Identify which cell holds the provided text, then report its [X, Y] central coordinate. 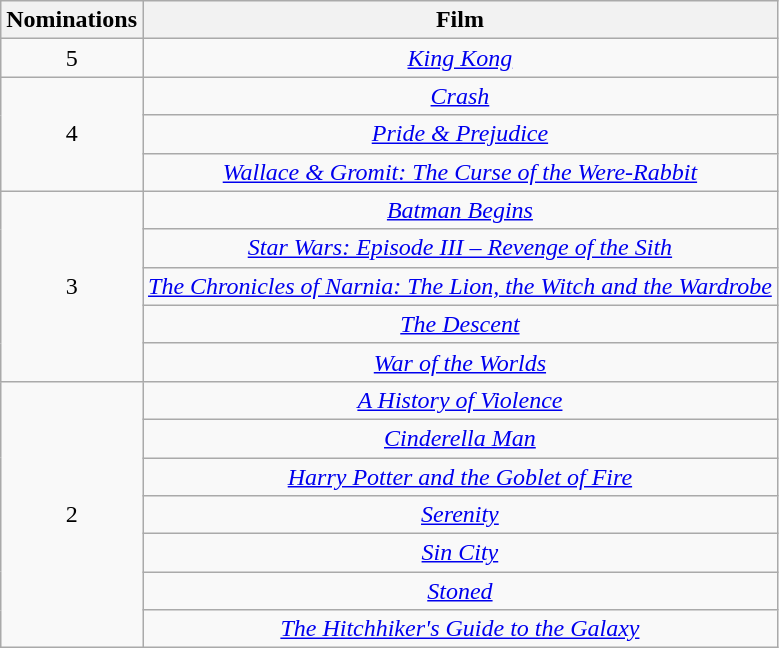
Wallace & Gromit: The Curse of the Were-Rabbit [460, 172]
The Chronicles of Narnia: The Lion, the Witch and the Wardrobe [460, 286]
3 [72, 286]
Serenity [460, 515]
Sin City [460, 553]
Film [460, 20]
4 [72, 134]
5 [72, 58]
Pride & Prejudice [460, 134]
Star Wars: Episode III – Revenge of the Sith [460, 248]
Stoned [460, 591]
The Hitchhiker's Guide to the Galaxy [460, 629]
Harry Potter and the Goblet of Fire [460, 477]
Batman Begins [460, 210]
Cinderella Man [460, 438]
War of the Worlds [460, 362]
A History of Violence [460, 400]
King Kong [460, 58]
2 [72, 514]
Nominations [72, 20]
The Descent [460, 324]
Crash [460, 96]
